Pinpoint the cell where the given text exists, returning its (X, Y) midpoint coordinate. 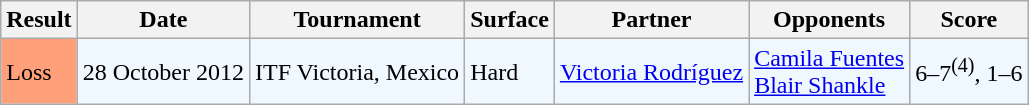
Loss (39, 72)
Result (39, 20)
Surface (510, 20)
28 October 2012 (163, 72)
Partner (651, 20)
Date (163, 20)
Score (969, 20)
Hard (510, 72)
Camila Fuentes Blair Shankle (830, 72)
Tournament (358, 20)
ITF Victoria, Mexico (358, 72)
Opponents (830, 20)
Victoria Rodríguez (651, 72)
6–7(4), 1–6 (969, 72)
